For the text-containing cell, return its midpoint in [x, y] coordinate format. 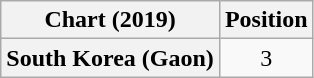
Position [266, 20]
3 [266, 58]
Chart (2019) [110, 20]
South Korea (Gaon) [110, 58]
